Scan for the cell matching the given text and deliver its [X, Y] coordinate at center. 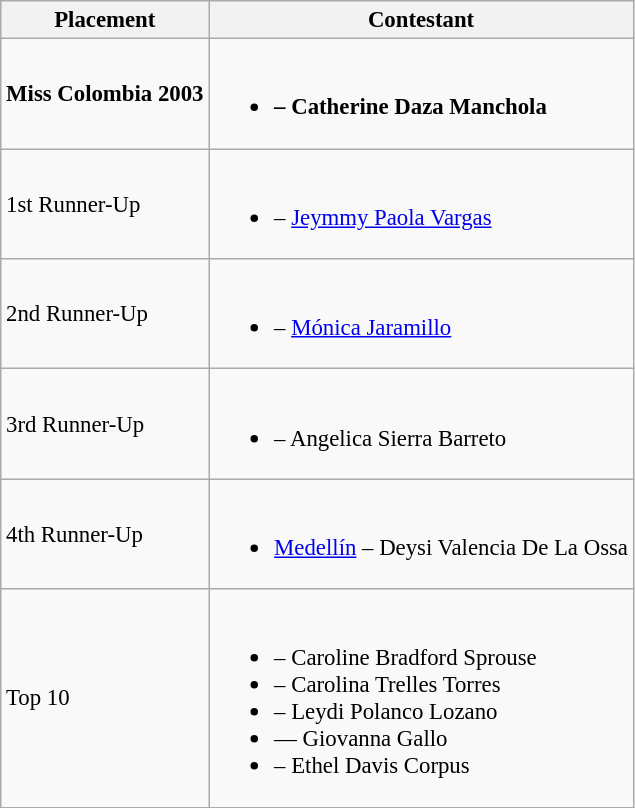
– Mónica Jaramillo [421, 314]
Medellín – Deysi Valencia De La Ossa [421, 534]
Contestant [421, 20]
– Jeymmy Paola Vargas [421, 204]
Miss Colombia 2003 [105, 94]
1st Runner-Up [105, 204]
3rd Runner-Up [105, 424]
– Caroline Bradford Sprouse – Carolina Trelles Torres – Leydi Polanco Lozano — Giovanna Gallo – Ethel Davis Corpus [421, 698]
Top 10 [105, 698]
Placement [105, 20]
4th Runner-Up [105, 534]
2nd Runner-Up [105, 314]
– Angelica Sierra Barreto [421, 424]
– Catherine Daza Manchola [421, 94]
